Search for the cell housing the specified text and yield its [X, Y] center coordinate. 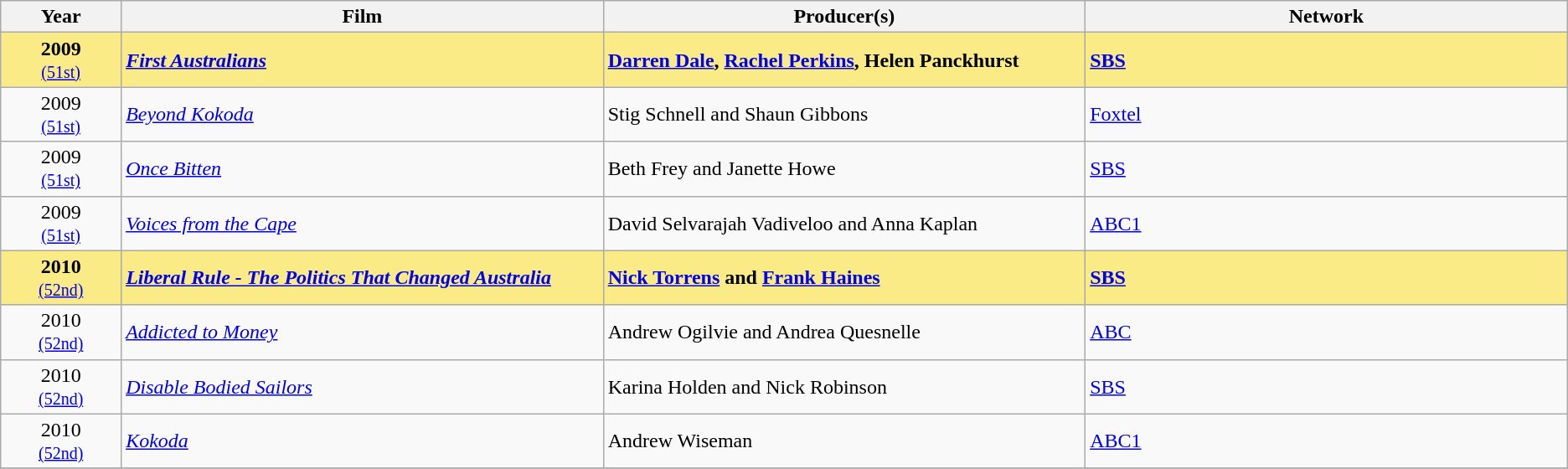
Darren Dale, Rachel Perkins, Helen Panckhurst [844, 60]
Producer(s) [844, 17]
Nick Torrens and Frank Haines [844, 278]
David Selvarajah Vadiveloo and Anna Kaplan [844, 223]
Beyond Kokoda [363, 114]
Disable Bodied Sailors [363, 387]
Foxtel [1327, 114]
Kokoda [363, 441]
Andrew Ogilvie and Andrea Quesnelle [844, 332]
Network [1327, 17]
Andrew Wiseman [844, 441]
Voices from the Cape [363, 223]
Year [61, 17]
Stig Schnell and Shaun Gibbons [844, 114]
Once Bitten [363, 169]
First Australians [363, 60]
Liberal Rule - The Politics That Changed Australia [363, 278]
Film [363, 17]
Addicted to Money [363, 332]
Beth Frey and Janette Howe [844, 169]
Karina Holden and Nick Robinson [844, 387]
ABC [1327, 332]
